Detect which cell encompasses the target text, then output its (x, y) center coordinate. 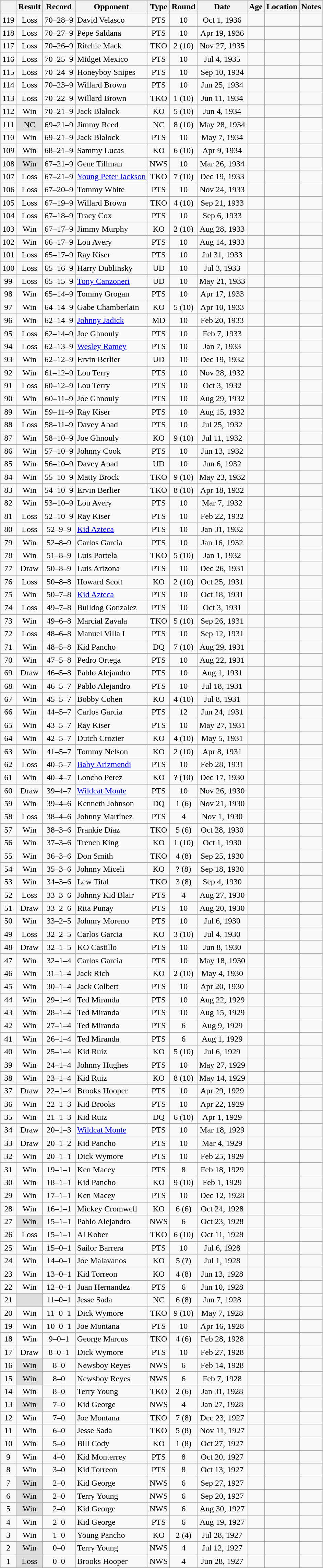
Bobby Cohen (111, 699)
108 (8, 164)
Jul 31, 1933 (222, 255)
Oct 13, 1927 (222, 1470)
59–11–9 (59, 412)
51 (8, 908)
19 (8, 1326)
Jul 25, 1932 (222, 425)
Location (282, 7)
Tommy White (111, 190)
Aug 29, 1932 (222, 399)
Jul 4, 1935 (222, 59)
67–20–9 (59, 190)
Frankie Diaz (111, 830)
17 (8, 1352)
9–0–1 (59, 1339)
Jun 8, 1930 (222, 947)
34 (8, 1130)
May 14, 1929 (222, 1078)
Harry Dublinsky (111, 268)
3 (8, 1535)
48–6–8 (59, 634)
65–15–9 (59, 281)
May 21, 1933 (222, 281)
Dec 19, 1933 (222, 177)
34–3–6 (59, 882)
52–10–9 (59, 516)
Apr 22, 1929 (222, 1104)
Dec 23, 1927 (222, 1418)
David Velasco (111, 20)
Oct 18, 1931 (222, 595)
Nov 27, 1935 (222, 46)
58 (8, 817)
Kid Monterrey (111, 1457)
Don Smith (111, 856)
Lew Tital (111, 882)
68 (8, 686)
Sep 10, 1934 (222, 72)
67 (8, 699)
107 (8, 177)
61 (8, 777)
24 (8, 1261)
55–10–9 (59, 477)
Ritchie Mack (111, 46)
Johnny Jadick (111, 320)
18 (8, 1339)
Oct 3, 1931 (222, 608)
Sep 25, 1930 (222, 856)
Sep 20, 1927 (222, 1496)
Tracy Cox (111, 216)
99 (8, 281)
38–3–6 (59, 830)
Jul 12, 1927 (222, 1548)
22–1–4 (59, 1091)
Jack Colbert (111, 986)
1 (8, 1561)
Apr 8, 1931 (222, 751)
58–11–9 (59, 425)
25–1–4 (59, 1052)
1–0 (59, 1535)
Oct 25, 1931 (222, 582)
Jan 31, 1932 (222, 529)
Jun 13, 1928 (222, 1274)
Mar 26, 1934 (222, 164)
Johnny Miceli (111, 869)
112 (8, 111)
52 (8, 895)
65–17–9 (59, 255)
Jun 10, 1928 (222, 1287)
5 (8) (183, 1431)
70–27–9 (59, 33)
35 (8, 1117)
Rita Punay (111, 908)
37 (8, 1091)
Nov 21, 1930 (222, 804)
21 (8, 1300)
13–0–1 (59, 1274)
Result (29, 7)
79 (8, 542)
Aug 22, 1931 (222, 660)
45 (8, 986)
Sep 18, 1930 (222, 869)
6–0 (59, 1431)
67–17–9 (59, 229)
13 (8, 1404)
92 (8, 372)
41–5–7 (59, 751)
20 (8, 1313)
43–5–7 (59, 725)
Sep 27, 1927 (222, 1483)
Notes (311, 7)
Sammy Lucas (111, 150)
8–0–1 (59, 1352)
115 (8, 72)
Jun 13, 1932 (222, 451)
4–0 (59, 1457)
Jun 25, 1934 (222, 85)
Jul 3, 1933 (222, 268)
May 7, 1928 (222, 1313)
May 28, 1934 (222, 124)
Nov 11, 1927 (222, 1431)
Wesley Ramey (111, 346)
10–0–1 (59, 1326)
Feb 14, 1928 (222, 1365)
3–0 (59, 1470)
Tommy Nelson (111, 751)
Young Pancho (111, 1535)
51–8–9 (59, 555)
Al Kober (111, 1235)
Apr 29, 1929 (222, 1091)
2 (4) (183, 1535)
58–10–9 (59, 438)
KO Castillo (111, 947)
Pedro Ortega (111, 660)
26–1–4 (59, 1039)
33–3–6 (59, 895)
Aug 20, 1930 (222, 908)
16 (8, 1365)
44–5–7 (59, 712)
40 (8, 1052)
Howard Scott (111, 582)
Jun 4, 1934 (222, 111)
59 (8, 804)
May 23, 1932 (222, 477)
41 (8, 1039)
Jun 6, 1932 (222, 464)
18–1–1 (59, 1182)
Jun 24, 1931 (222, 712)
Nov 26, 1930 (222, 790)
48–5–8 (59, 647)
Nov 28, 1932 (222, 372)
66 (8, 712)
62–12–9 (59, 359)
Baby Arizmendi (111, 764)
32 (8, 1156)
Type (159, 7)
113 (8, 98)
12–0–1 (59, 1287)
Joe Malavanos (111, 1261)
57–10–9 (59, 451)
35–3–6 (59, 869)
55 (8, 856)
61–12–9 (59, 372)
Johnny Moreno (111, 921)
40–5–7 (59, 764)
110 (8, 137)
Honeyboy Snipes (111, 72)
Manuel Villa I (111, 634)
Mar 4, 1929 (222, 1143)
? (8) (183, 869)
Jul 1, 1928 (222, 1261)
21–1–3 (59, 1117)
3 (10) (183, 934)
Feb 18, 1929 (222, 1169)
2 (8, 1548)
91 (8, 386)
Gene Tillman (111, 164)
Pepe Saldana (111, 33)
Oct 28, 1930 (222, 830)
May 7, 1934 (222, 137)
32–1–4 (59, 960)
47 (8, 960)
Young Peter Jackson (111, 177)
48 (8, 947)
Loncho Perez (111, 777)
Jimmy Murphy (111, 229)
Apr 9, 1934 (222, 150)
Jul 6, 1930 (222, 921)
33–2–5 (59, 921)
Feb 28, 1931 (222, 764)
117 (8, 46)
Aug 19, 1927 (222, 1522)
75 (8, 595)
82 (8, 503)
Kid Brooks (111, 1104)
Johnny Hughes (111, 1065)
May 27, 1931 (222, 725)
Nov 24, 1933 (222, 190)
Feb 25, 1929 (222, 1156)
Jul 6, 1929 (222, 1052)
3 (8) (183, 882)
36–3–6 (59, 856)
Jan 31, 1928 (222, 1391)
30–1–4 (59, 986)
Aug 28, 1933 (222, 229)
70 (8, 660)
101 (8, 255)
98 (8, 294)
Johnny Cook (111, 451)
88 (8, 425)
73 (8, 621)
23 (8, 1274)
Jun 11, 1934 (222, 98)
Jul 8, 1931 (222, 699)
104 (8, 216)
Jan 27, 1928 (222, 1404)
46–5–8 (59, 673)
Aug 30, 1927 (222, 1509)
56 (8, 843)
94 (8, 346)
6 (6) (183, 1208)
Aug 29, 1931 (222, 647)
11 (8, 1431)
39–4–6 (59, 804)
25 (8, 1248)
33–2–6 (59, 908)
50–7–8 (59, 595)
23–1–4 (59, 1078)
97 (8, 307)
Sep 4, 1930 (222, 882)
31–1–4 (59, 973)
14–0–1 (59, 1261)
114 (8, 85)
30 (8, 1182)
? (10) (183, 777)
54 (8, 869)
24–1–4 (59, 1065)
Trench King (111, 843)
29 (8, 1195)
Aug 14, 1933 (222, 242)
Apr 10, 1933 (222, 307)
118 (8, 33)
5 (8, 1509)
Jul 28, 1927 (222, 1535)
83 (8, 490)
Apr 16, 1928 (222, 1326)
33 (8, 1143)
65–14–9 (59, 294)
49 (8, 934)
103 (8, 229)
31 (8, 1169)
76 (8, 582)
64–14–9 (59, 307)
67–19–9 (59, 203)
14 (8, 1391)
May 5, 1931 (222, 738)
89 (8, 412)
Tony Canzoneri (111, 281)
38 (8, 1078)
62 (8, 764)
37–3–6 (59, 843)
Feb 1, 1929 (222, 1182)
70–25–9 (59, 59)
Feb 22, 1932 (222, 516)
Oct 1, 1930 (222, 843)
Johnny Kid Blair (111, 895)
65 (8, 725)
Juan Hernandez (111, 1287)
Jul 11, 1932 (222, 438)
17–1–1 (59, 1195)
Aug 9, 1929 (222, 1026)
Aug 22, 1929 (222, 1000)
81 (8, 516)
49–7–8 (59, 608)
May 18, 1930 (222, 960)
56–10–9 (59, 464)
47–5–8 (59, 660)
49–6–8 (59, 621)
15–0–1 (59, 1248)
93 (8, 359)
54–10–9 (59, 490)
MD (159, 320)
63 (8, 751)
40–4–7 (59, 777)
42–5–7 (59, 738)
5–0 (59, 1444)
111 (8, 124)
67–18–9 (59, 216)
32–2–5 (59, 934)
46–5–7 (59, 686)
6 (8) (183, 1300)
Sep 26, 1931 (222, 621)
Oct 27, 1927 (222, 1444)
106 (8, 190)
Sep 12, 1931 (222, 634)
102 (8, 242)
Jul 4, 1930 (222, 934)
Age (256, 7)
86 (8, 451)
16–1–1 (59, 1208)
7 (8) (183, 1418)
5 (?) (183, 1261)
7 (8, 1483)
2 (6) (183, 1391)
50–8–9 (59, 568)
Aug 1, 1931 (222, 673)
64 (8, 738)
Apr 17, 1933 (222, 294)
20–1–3 (59, 1130)
Oct 23, 1928 (222, 1222)
44 (8, 1000)
Oct 1, 1936 (222, 20)
Apr 20, 1930 (222, 986)
62–13–9 (59, 346)
4 (6) (183, 1339)
Sailor Barrera (111, 1248)
Aug 15, 1932 (222, 412)
Apr 1, 1929 (222, 1117)
George Marcus (111, 1339)
Aug 15, 1929 (222, 1013)
Apr 19, 1936 (222, 33)
Opponent (111, 7)
19–1–1 (59, 1169)
70–24–9 (59, 72)
72 (8, 634)
53–10–9 (59, 503)
Marcial Zavala (111, 621)
95 (8, 333)
85 (8, 464)
90 (8, 399)
5 (6) (183, 830)
15 (8, 1378)
27 (8, 1222)
68–21–9 (59, 150)
Dec 19, 1932 (222, 359)
29–1–4 (59, 1000)
Record (59, 7)
60 (8, 790)
80 (8, 529)
100 (8, 268)
60–11–9 (59, 399)
65–16–9 (59, 268)
Oct 11, 1928 (222, 1235)
52–8–9 (59, 542)
69 (8, 673)
70–28–9 (59, 20)
Bill Cody (111, 1444)
42 (8, 1026)
Midget Mexico (111, 59)
Mar 7, 1932 (222, 503)
Feb 7, 1928 (222, 1378)
Feb 27, 1928 (222, 1352)
Jun 28, 1927 (222, 1561)
Jan 7, 1933 (222, 346)
9 (8, 1457)
Dec 17, 1930 (222, 777)
116 (8, 59)
39 (8, 1065)
22–1–3 (59, 1104)
32–1–5 (59, 947)
60–12–9 (59, 386)
70–26–9 (59, 46)
Apr 18, 1932 (222, 490)
Mar 18, 1929 (222, 1130)
Sep 21, 1933 (222, 203)
46 (8, 973)
May 27, 1929 (222, 1065)
26 (8, 1235)
Jul 6, 1928 (222, 1248)
39–4–7 (59, 790)
Jul 18, 1931 (222, 686)
66–17–9 (59, 242)
Nov 1, 1930 (222, 817)
Mickey Cromwell (111, 1208)
52–9–9 (59, 529)
71 (8, 647)
Aug 27, 1930 (222, 895)
57 (8, 830)
Date (222, 7)
Oct 20, 1927 (222, 1457)
Oct 3, 1932 (222, 386)
Luis Portela (111, 555)
74 (8, 608)
Tommy Grogan (111, 294)
87 (8, 438)
20–1–2 (59, 1143)
Johnny Martinez (111, 817)
28–1–4 (59, 1013)
Jimmy Reed (111, 124)
Sep 6, 1933 (222, 216)
Luis Arizona (111, 568)
Gabe Chamberlain (111, 307)
105 (8, 203)
Matty Brock (111, 477)
Jan 16, 1932 (222, 542)
Feb 20, 1933 (222, 320)
22 (8, 1287)
Round (183, 7)
84 (8, 477)
43 (8, 1013)
Feb 28, 1928 (222, 1339)
20–1–1 (59, 1156)
119 (8, 20)
Jun 7, 1928 (222, 1300)
Oct 24, 1928 (222, 1208)
Dutch Crozier (111, 738)
Kenneth Johnson (111, 804)
36 (8, 1104)
28 (8, 1208)
45–5–7 (59, 699)
May 4, 1930 (222, 973)
1 (6) (183, 804)
Dec 26, 1931 (222, 568)
70–21–9 (59, 111)
Jan 1, 1932 (222, 555)
96 (8, 320)
50–8–8 (59, 582)
Dec 12, 1928 (222, 1195)
78 (8, 555)
Aug 1, 1929 (222, 1039)
70–22–9 (59, 98)
Bulldog Gonzalez (111, 608)
109 (8, 150)
53 (8, 882)
50 (8, 921)
Feb 7, 1933 (222, 333)
77 (8, 568)
27–1–4 (59, 1026)
38–4–6 (59, 817)
1 (8) (183, 1444)
Jack Rich (111, 973)
70–23–9 (59, 85)
